Return [x, y] of the center of cell containing provided text 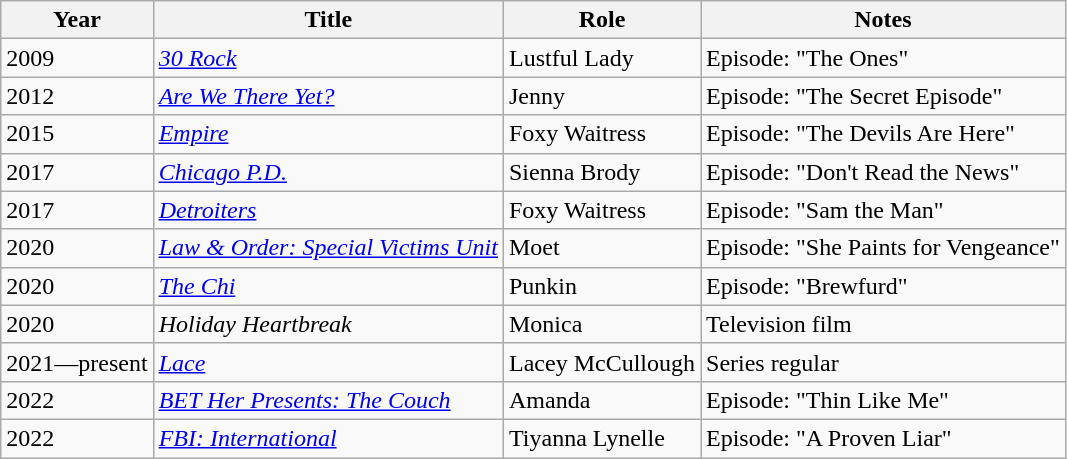
Are We There Yet? [328, 96]
Year [77, 20]
BET Her Presents: The Couch [328, 400]
Episode: "Thin Like Me" [882, 400]
Chicago P.D. [328, 172]
Episode: "The Devils Are Here" [882, 134]
Lace [328, 362]
Jenny [602, 96]
Episode: "A Proven Liar" [882, 438]
Episode: "Don't Read the News" [882, 172]
Episode: "The Ones" [882, 58]
Role [602, 20]
Television film [882, 324]
The Chi [328, 286]
Punkin [602, 286]
Tiyanna Lynelle [602, 438]
Monica [602, 324]
2009 [77, 58]
Notes [882, 20]
Title [328, 20]
Law & Order: Special Victims Unit [328, 248]
Episode: "Sam the Man" [882, 210]
Episode: "She Paints for Vengeance" [882, 248]
Lustful Lady [602, 58]
2012 [77, 96]
30 Rock [328, 58]
Detroiters [328, 210]
Episode: "Brewfurd" [882, 286]
Series regular [882, 362]
Amanda [602, 400]
2021—present [77, 362]
Episode: "The Secret Episode" [882, 96]
Sienna Brody [602, 172]
Lacey McCullough [602, 362]
Holiday Heartbreak [328, 324]
FBI: International [328, 438]
2015 [77, 134]
Moet [602, 248]
Empire [328, 134]
